Extract the [X, Y] coordinate from the center of the cell holding the provided text.  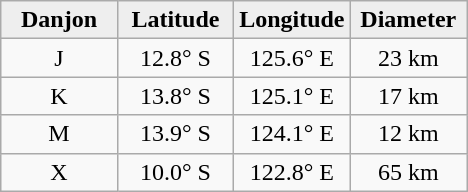
K [59, 96]
125.6° E [292, 58]
J [59, 58]
12 km [408, 134]
124.1° E [292, 134]
23 km [408, 58]
12.8° S [175, 58]
13.8° S [175, 96]
17 km [408, 96]
122.8° E [292, 172]
125.1° E [292, 96]
10.0° S [175, 172]
X [59, 172]
M [59, 134]
65 km [408, 172]
13.9° S [175, 134]
Longitude [292, 20]
Danjon [59, 20]
Latitude [175, 20]
Diameter [408, 20]
